Scan for the cell matching the given text and deliver its (X, Y) coordinate at center. 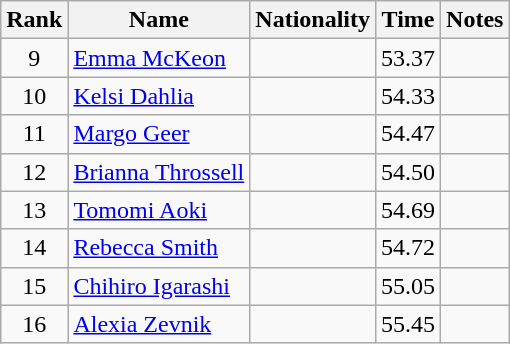
10 (34, 96)
12 (34, 172)
Kelsi Dahlia (159, 96)
Chihiro Igarashi (159, 286)
Time (408, 20)
54.50 (408, 172)
55.45 (408, 324)
14 (34, 248)
Name (159, 20)
Emma McKeon (159, 58)
15 (34, 286)
54.33 (408, 96)
Brianna Throssell (159, 172)
Rebecca Smith (159, 248)
Notes (475, 20)
Alexia Zevnik (159, 324)
54.69 (408, 210)
Margo Geer (159, 134)
Rank (34, 20)
53.37 (408, 58)
13 (34, 210)
54.47 (408, 134)
16 (34, 324)
Nationality (313, 20)
54.72 (408, 248)
11 (34, 134)
Tomomi Aoki (159, 210)
9 (34, 58)
55.05 (408, 286)
